Return (X, Y) of the center of cell containing provided text 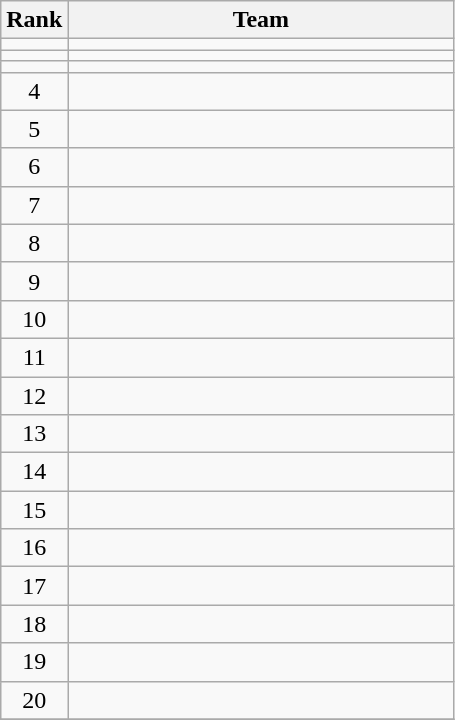
16 (34, 548)
11 (34, 357)
4 (34, 91)
Rank (34, 20)
5 (34, 129)
Team (261, 20)
17 (34, 586)
15 (34, 510)
12 (34, 395)
9 (34, 281)
7 (34, 205)
10 (34, 319)
19 (34, 662)
20 (34, 700)
18 (34, 624)
8 (34, 243)
14 (34, 472)
6 (34, 167)
13 (34, 434)
